Find where the given text appears and provide that cell's center as [x, y] coordinate. 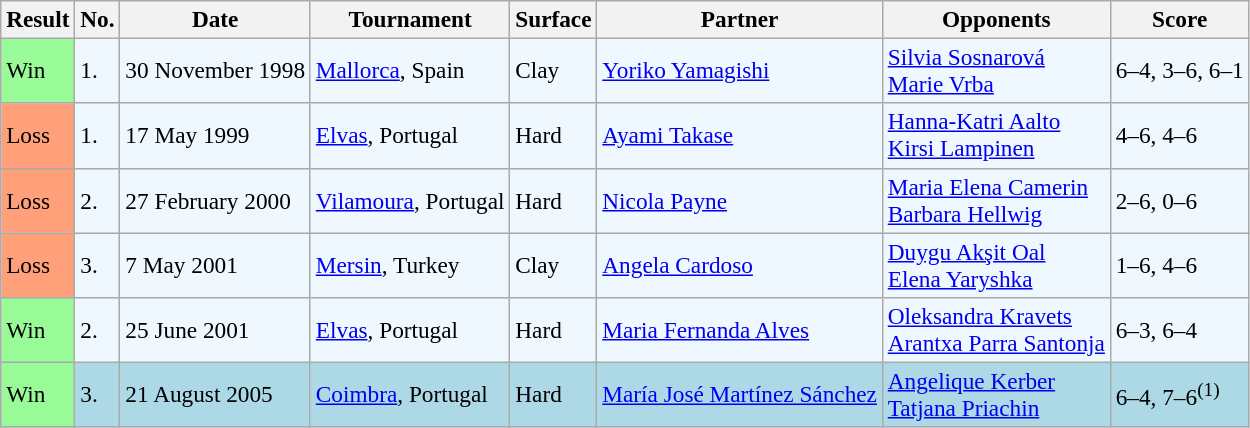
4–6, 4–6 [1180, 136]
27 February 2000 [215, 200]
6–4, 7–6(1) [1180, 394]
Angelique Kerber Tatjana Priachin [996, 394]
Silvia Sosnarová Marie Vrba [996, 70]
Yoriko Yamagishi [740, 70]
2–6, 0–6 [1180, 200]
Partner [740, 19]
1–6, 4–6 [1180, 264]
Nicola Payne [740, 200]
Oleksandra Kravets Arantxa Parra Santonja [996, 330]
Tournament [410, 19]
21 August 2005 [215, 394]
No. [98, 19]
Duygu Akşit Oal Elena Yaryshka [996, 264]
Mallorca, Spain [410, 70]
6–3, 6–4 [1180, 330]
Angela Cardoso [740, 264]
Coimbra, Portugal [410, 394]
17 May 1999 [215, 136]
Maria Fernanda Alves [740, 330]
7 May 2001 [215, 264]
Surface [554, 19]
6–4, 3–6, 6–1 [1180, 70]
Opponents [996, 19]
María José Martínez Sánchez [740, 394]
Maria Elena Camerin Barbara Hellwig [996, 200]
Date [215, 19]
30 November 1998 [215, 70]
25 June 2001 [215, 330]
Vilamoura, Portugal [410, 200]
Score [1180, 19]
Mersin, Turkey [410, 264]
Hanna-Katri Aalto Kirsi Lampinen [996, 136]
Ayami Takase [740, 136]
Result [38, 19]
